Scan for the cell matching the given text and deliver its (X, Y) coordinate at center. 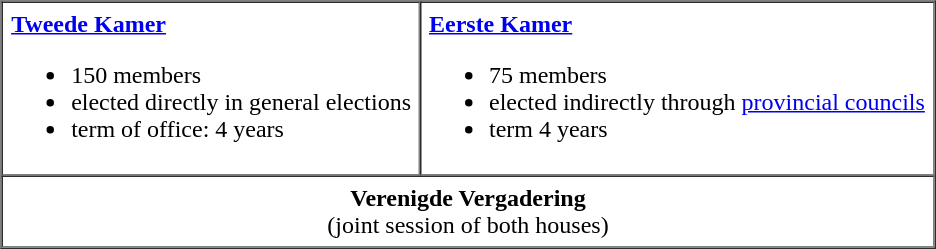
Verenigde Vergadering(joint session of both houses) (468, 212)
Tweede Kamer150 memberselected directly in general electionsterm of office: 4 years (211, 89)
Eerste Kamer75 memberselected indirectly through provincial councilsterm 4 years (677, 89)
